Scan for the cell matching the given text and deliver its [x, y] coordinate at center. 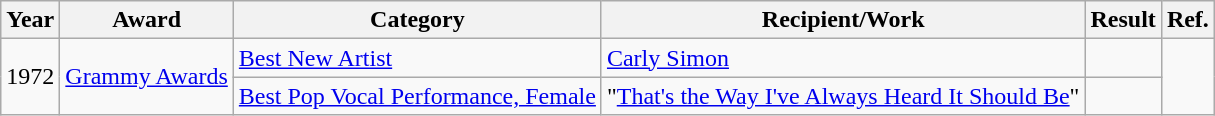
Award [147, 20]
"That's the Way I've Always Heard It Should Be" [843, 96]
Category [417, 20]
Best New Artist [417, 58]
Result [1123, 20]
Ref. [1188, 20]
Year [30, 20]
Recipient/Work [843, 20]
Carly Simon [843, 58]
Best Pop Vocal Performance, Female [417, 96]
Grammy Awards [147, 77]
1972 [30, 77]
